Output the [x, y] coordinate of the center of the cell containing the given text.  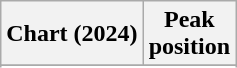
Peakposition [189, 34]
Chart (2024) [72, 34]
